Detect which cell encompasses the target text, then output its (X, Y) center coordinate. 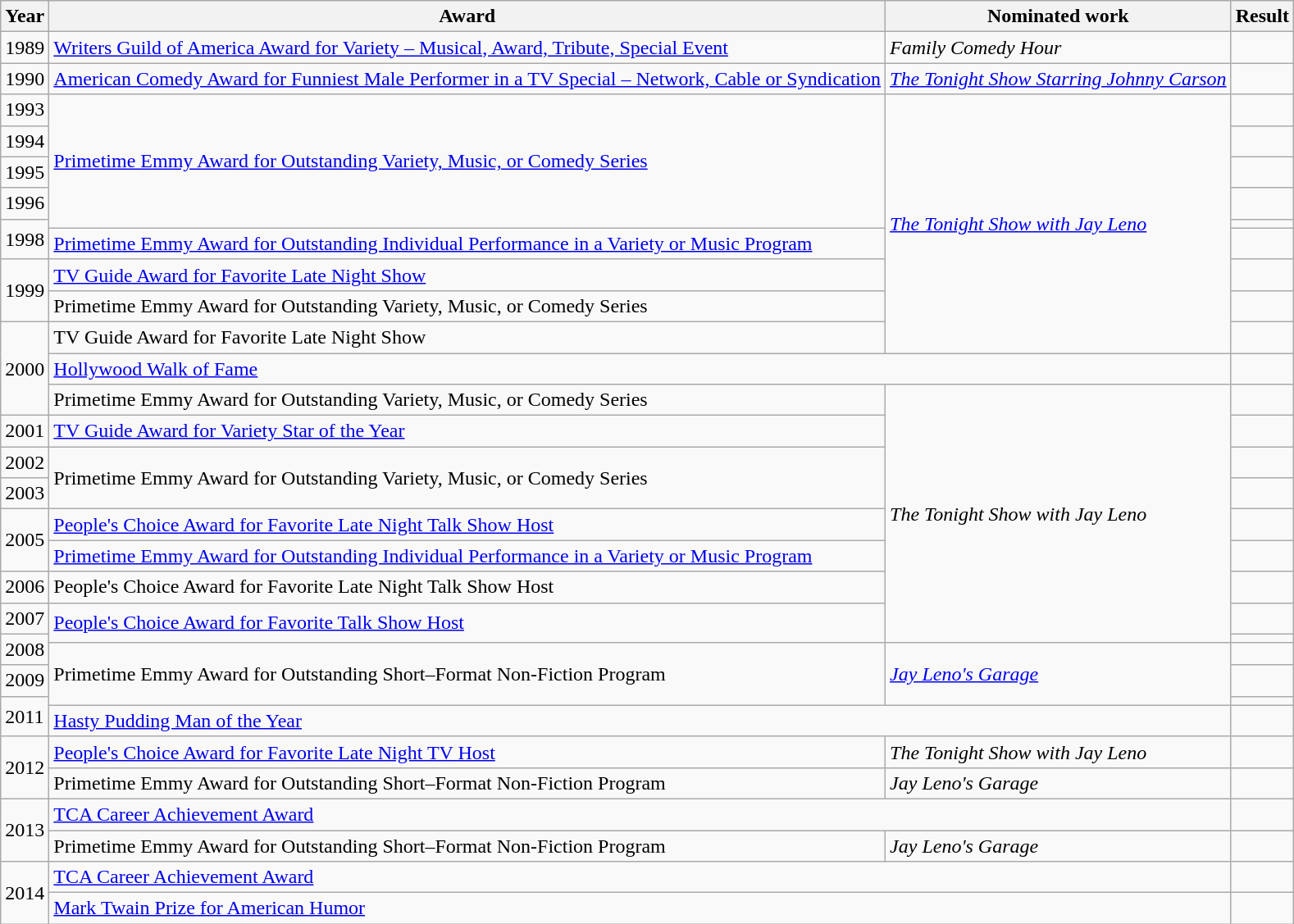
Hollywood Walk of Fame (640, 368)
1990 (25, 79)
Family Comedy Hour (1059, 48)
Writers Guild of America Award for Variety – Musical, Award, Tribute, Special Event (467, 48)
1996 (25, 203)
Year (25, 16)
2006 (25, 587)
2003 (25, 494)
Hasty Pudding Man of the Year (640, 721)
2011 (25, 717)
1993 (25, 110)
1995 (25, 172)
2012 (25, 767)
2002 (25, 462)
Nominated work (1059, 16)
2005 (25, 540)
TV Guide Award for Variety Star of the Year (467, 431)
2013 (25, 830)
American Comedy Award for Funniest Male Performer in a TV Special – Network, Cable or Syndication (467, 79)
2007 (25, 618)
Award (467, 16)
2014 (25, 893)
1994 (25, 141)
People's Choice Award for Favorite Talk Show Host (467, 623)
1989 (25, 48)
People's Choice Award for Favorite Late Night TV Host (467, 752)
2000 (25, 368)
2009 (25, 680)
1998 (25, 239)
1999 (25, 290)
Result (1262, 16)
Mark Twain Prize for American Humor (640, 908)
The Tonight Show Starring Johnny Carson (1059, 79)
2008 (25, 649)
2001 (25, 431)
